Capture the cell that displays the provided text and extract its [x, y] central coordinate. 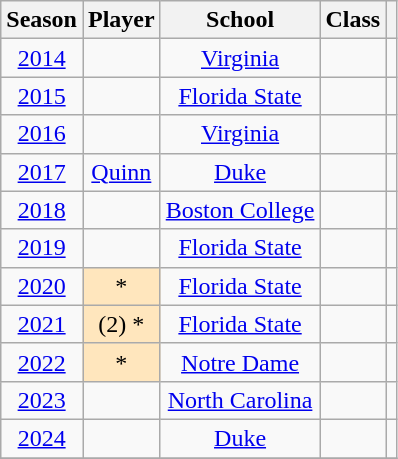
Notre Dame [240, 362]
2016 [42, 134]
2022 [42, 362]
2014 [42, 58]
2018 [42, 210]
School [240, 20]
North Carolina [240, 400]
Quinn [121, 172]
Season [42, 20]
Player [121, 20]
2023 [42, 400]
2021 [42, 324]
2017 [42, 172]
2019 [42, 248]
(2) * [121, 324]
2015 [42, 96]
Class [353, 20]
2024 [42, 438]
Boston College [240, 210]
2020 [42, 286]
